Output the [x, y] coordinate of the center of the cell containing the given text.  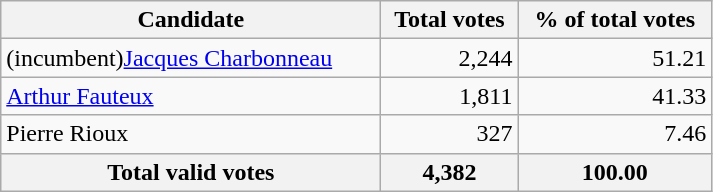
Total valid votes [191, 172]
Pierre Rioux [191, 134]
7.46 [615, 134]
100.00 [615, 172]
Candidate [191, 20]
(incumbent)Jacques Charbonneau [191, 58]
1,811 [450, 96]
327 [450, 134]
Total votes [450, 20]
Arthur Fauteux [191, 96]
% of total votes [615, 20]
4,382 [450, 172]
51.21 [615, 58]
41.33 [615, 96]
2,244 [450, 58]
